Output the (X, Y) coordinate of the center of the cell containing the given text.  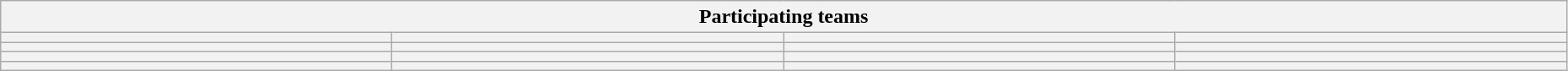
Participating teams (784, 17)
